Output the (x, y) coordinate of the center of the cell containing the given text.  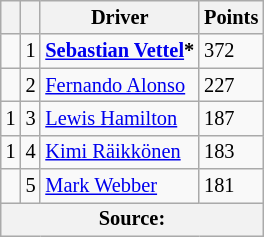
Fernando Alonso (120, 85)
Driver (120, 17)
5 (31, 186)
372 (231, 51)
227 (231, 85)
181 (231, 186)
183 (231, 152)
Sebastian Vettel* (120, 51)
2 (31, 85)
Source: (132, 219)
Kimi Räikkönen (120, 152)
187 (231, 118)
Points (231, 17)
Mark Webber (120, 186)
4 (31, 152)
Lewis Hamilton (120, 118)
3 (31, 118)
